Scan for the cell matching the given text and deliver its [x, y] coordinate at center. 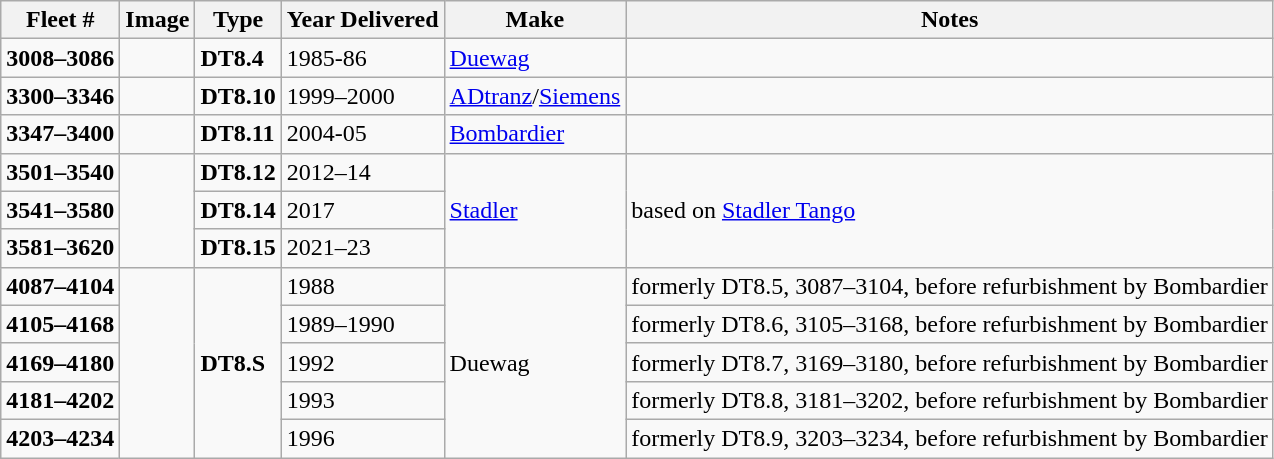
formerly DT8.9, 3203–3234, before refurbishment by Bombardier [950, 438]
Notes [950, 20]
4169–4180 [60, 362]
2021–23 [362, 248]
1996 [362, 438]
DT8.12 [238, 172]
Fleet # [60, 20]
formerly DT8.7, 3169–3180, before refurbishment by Bombardier [950, 362]
1999–2000 [362, 96]
DT8.10 [238, 96]
3300–3346 [60, 96]
Year Delivered [362, 20]
4087–4104 [60, 286]
DT8.11 [238, 134]
based on Stadler Tango [950, 210]
Type [238, 20]
Image [158, 20]
ADtranz/Siemens [535, 96]
DT8.14 [238, 210]
2012–14 [362, 172]
1985-86 [362, 58]
DT8.S [238, 362]
1993 [362, 400]
3501–3540 [60, 172]
Bombardier [535, 134]
3541–3580 [60, 210]
1989–1990 [362, 324]
DT8.15 [238, 248]
formerly DT8.8, 3181–3202, before refurbishment by Bombardier [950, 400]
1992 [362, 362]
3008–3086 [60, 58]
2017 [362, 210]
Stadler [535, 210]
4105–4168 [60, 324]
3581–3620 [60, 248]
4181–4202 [60, 400]
3347–3400 [60, 134]
Make [535, 20]
formerly DT8.5, 3087–3104, before refurbishment by Bombardier [950, 286]
DT8.4 [238, 58]
1988 [362, 286]
formerly DT8.6, 3105–3168, before refurbishment by Bombardier [950, 324]
2004-05 [362, 134]
4203–4234 [60, 438]
